Extract the [x, y] coordinate from the center of the cell holding the provided text.  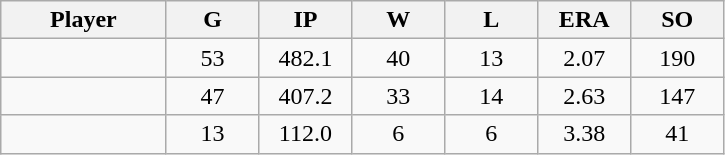
53 [212, 58]
ERA [584, 20]
G [212, 20]
112.0 [306, 134]
2.07 [584, 58]
SO [678, 20]
IP [306, 20]
L [492, 20]
47 [212, 96]
41 [678, 134]
147 [678, 96]
2.63 [584, 96]
W [398, 20]
14 [492, 96]
190 [678, 58]
482.1 [306, 58]
33 [398, 96]
3.38 [584, 134]
40 [398, 58]
407.2 [306, 96]
Player [84, 20]
